Pinpoint the cell where the given text exists, returning its (X, Y) midpoint coordinate. 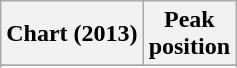
Chart (2013) (72, 34)
Peakposition (189, 34)
